Capture the cell that displays the provided text and extract its (x, y) central coordinate. 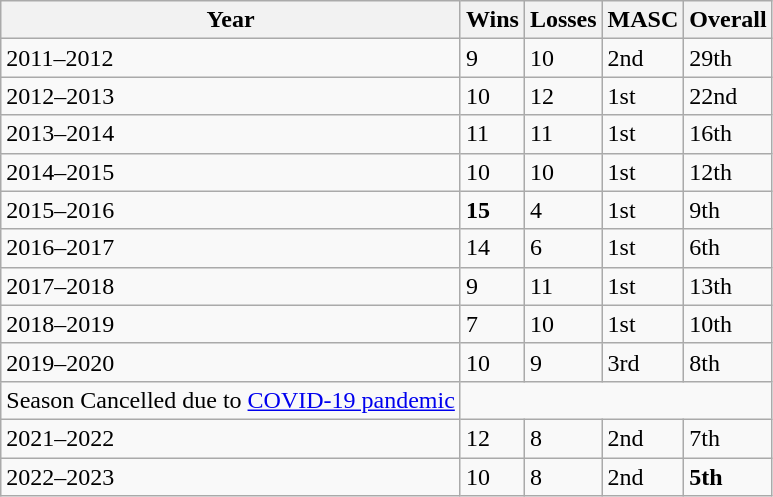
2012–2013 (231, 96)
2019–2020 (231, 362)
2011–2012 (231, 58)
9th (728, 210)
2017–2018 (231, 286)
2016–2017 (231, 248)
14 (492, 248)
5th (728, 477)
Overall (728, 20)
10th (728, 324)
16th (728, 134)
2013–2014 (231, 134)
2021–2022 (231, 438)
2015–2016 (231, 210)
12th (728, 172)
3rd (643, 362)
Season Cancelled due to COVID-19 pandemic (231, 400)
7 (492, 324)
Losses (563, 20)
Year (231, 20)
15 (492, 210)
13th (728, 286)
8th (728, 362)
29th (728, 58)
Wins (492, 20)
7th (728, 438)
2018–2019 (231, 324)
MASC (643, 20)
6 (563, 248)
4 (563, 210)
2014–2015 (231, 172)
2022–2023 (231, 477)
22nd (728, 96)
6th (728, 248)
